Scan for the cell matching the given text and deliver its (x, y) coordinate at center. 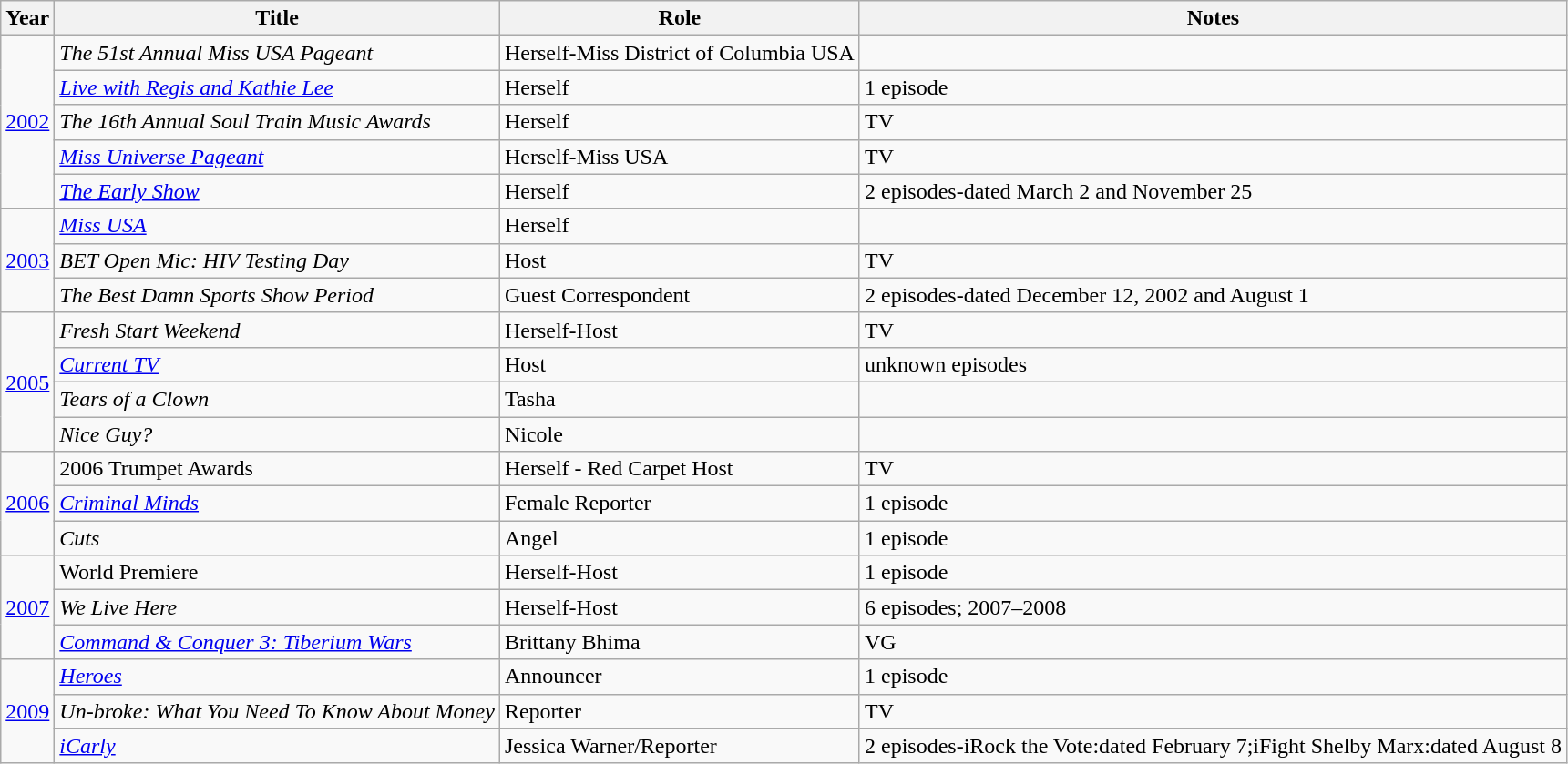
Tasha (680, 399)
The 51st Annual Miss USA Pageant (277, 53)
Un-broke: What You Need To Know About Money (277, 711)
Jessica Warner/Reporter (680, 746)
iCarly (277, 746)
2002 (27, 122)
Year (27, 18)
6 episodes; 2007–2008 (1213, 607)
Role (680, 18)
2006 (27, 504)
2007 (27, 607)
Miss USA (277, 226)
The 16th Annual Soul Train Music Awards (277, 122)
The Early Show (277, 191)
Herself - Red Carpet Host (680, 469)
Current TV (277, 364)
unknown episodes (1213, 364)
2 episodes-dated December 12, 2002 and August 1 (1213, 295)
Nice Guy? (277, 434)
Live with Regis and Kathie Lee (277, 87)
Criminal Minds (277, 504)
BET Open Mic: HIV Testing Day (277, 260)
Fresh Start Weekend (277, 330)
2 episodes-iRock the Vote:dated February 7;iFight Shelby Marx:dated August 8 (1213, 746)
Guest Correspondent (680, 295)
Female Reporter (680, 504)
2005 (27, 382)
2003 (27, 260)
Cuts (277, 538)
Announcer (680, 677)
Miss Universe Pageant (277, 157)
Angel (680, 538)
Heroes (277, 677)
Herself-Miss District of Columbia USA (680, 53)
Herself-Miss USA (680, 157)
Command & Conquer 3: Tiberium Wars (277, 642)
Tears of a Clown (277, 399)
Nicole (680, 434)
Notes (1213, 18)
World Premiere (277, 573)
VG (1213, 642)
We Live Here (277, 607)
Brittany Bhima (680, 642)
Reporter (680, 711)
2 episodes-dated March 2 and November 25 (1213, 191)
The Best Damn Sports Show Period (277, 295)
2006 Trumpet Awards (277, 469)
Title (277, 18)
2009 (27, 711)
